Locate the cell with the specified text and output its [x, y] center coordinate. 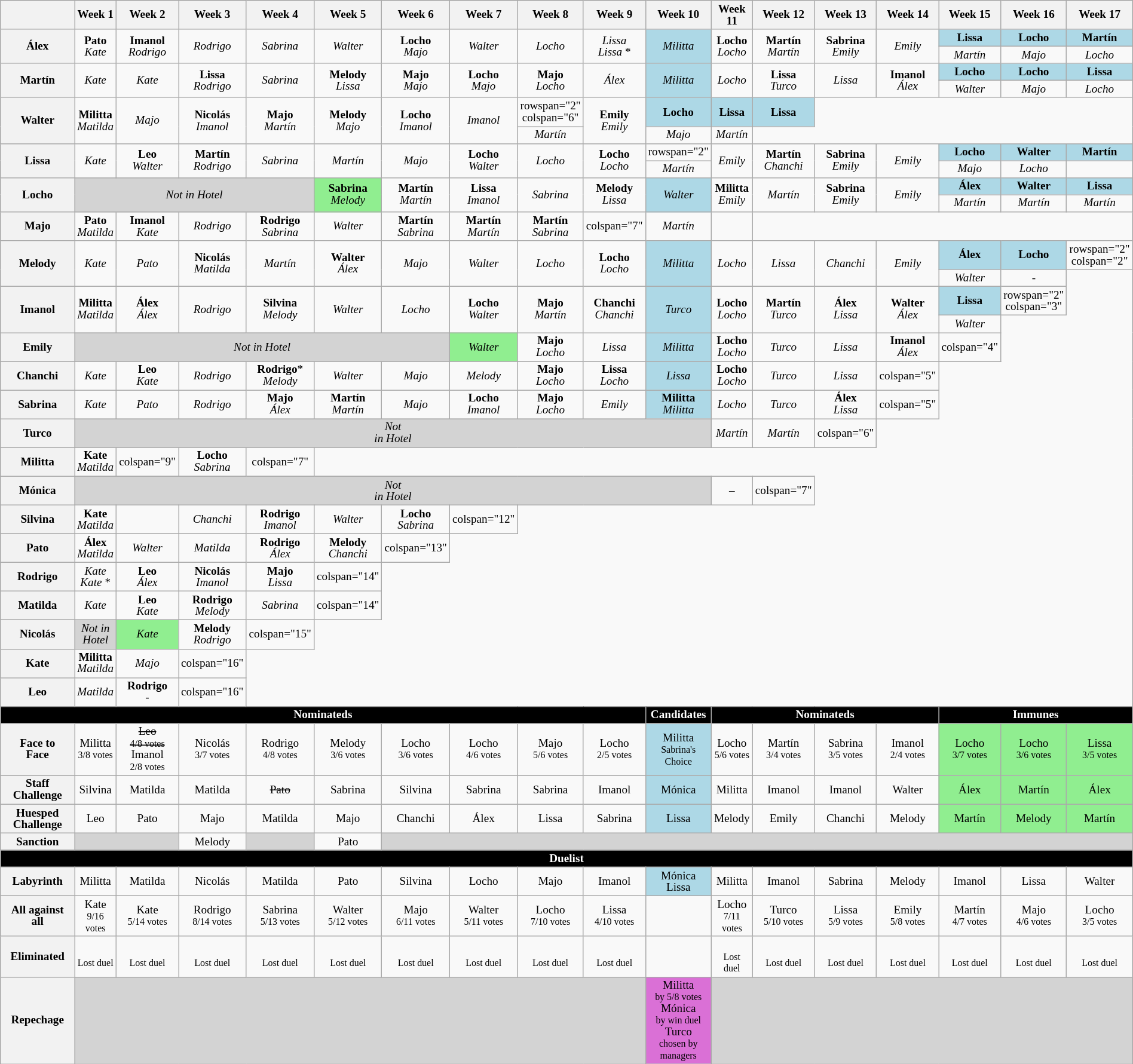
Week 5 [348, 15]
MartínTurco [783, 309]
LissaRodrigo [212, 80]
MajoMajo [416, 80]
Kate5/14 votes [148, 916]
MónicaLissa [678, 881]
Week 7 [483, 15]
Lissa3/5 votes [1100, 749]
Majo6/11 votes [416, 916]
rowspan="2" colspan="3" [1034, 301]
Majo4/6 votes [1034, 916]
RodrigoImanol [280, 519]
Militta3/8 votes [96, 749]
Turco5/10 votes [783, 916]
Week 12 [783, 15]
Immunes [1036, 715]
Rodrigo4/8 votes [280, 749]
rowspan="2" colspan="6" [550, 112]
LissaLocho [614, 375]
MartínChanchi [783, 160]
RodrigoMelody [212, 606]
Sabrina5/13 votes [280, 916]
ImanolRodrigo [148, 47]
Week 4 [280, 15]
Sanction [38, 841]
Candidates [678, 715]
Milittaby 5/8 votesMónicaby win duelTurcochosen bymanagers [678, 1020]
Locho7/11 votes [731, 916]
Locho3/5 votes [1100, 916]
Week 15 [970, 15]
rowspan="2" [678, 152]
SabrinaMelody [348, 195]
Week 8 [550, 15]
Labyrinth [38, 881]
EmilyEmily [614, 121]
ÁlexÁlex [148, 309]
KateKate * [96, 577]
Emily5/8 votes [908, 916]
All againstall [38, 916]
Rodrigo8/14 votes [212, 916]
MilittaMilitta [678, 404]
Locho2/5 votes [614, 749]
ImanolKate [148, 226]
MartínRodrigo [212, 160]
Kate9/16 votes [96, 916]
LissaImanol [483, 195]
RodrigoÁlex [280, 548]
Majo5/6 votes [550, 749]
MilittaSabrina'sChoice [678, 749]
Melody3/6 votes [348, 749]
PatoKate [96, 47]
colspan="13" [416, 548]
MelodyRodrigo [212, 634]
LissaTurco [783, 80]
- [1034, 278]
colspan="15" [280, 634]
Walter5/11 votes [483, 916]
SilvinaMelody [280, 309]
colspan="4" [970, 347]
Lissa5/9 votes [846, 916]
ChanchiChanchi [614, 309]
– [731, 490]
Lissa4/10 votes [614, 916]
Duelist [566, 859]
Week 10 [678, 15]
Huesped Challenge [38, 818]
Locho3/7 votes [970, 749]
Week 1 [96, 15]
LeoWalter [148, 160]
MelodyChanchi [348, 548]
MajoÁlex [280, 404]
colspan="9" [148, 462]
Week 3 [212, 15]
Rodrigo- [148, 692]
Martín3/4 votes [783, 749]
colspan="12" [483, 519]
ÁlexMatilda [96, 548]
Imanol2/4 votes [908, 749]
Week 9 [614, 15]
Nicolás3/7 votes [212, 749]
Locho5/6 votes [731, 749]
Rodrigo*Melody [280, 375]
Week 6 [416, 15]
NicolásMatilda [212, 264]
Sabrina3/5 votes [846, 749]
LeoÁlex [148, 577]
Eliminated [38, 956]
Leo4/8 votesImanol2/8 votes [148, 749]
Week 13 [846, 15]
rowspan="2" colspan="2" [1100, 255]
Locho7/10 votes [550, 916]
colspan="6" [846, 433]
MajoLissa [280, 577]
Staff Challenge [38, 790]
Not inHotel [96, 634]
MilittaEmily [731, 195]
Locho4/6 votes [483, 749]
Week 17 [1100, 15]
Martín4/7 votes [970, 916]
PatoMatilda [96, 226]
Week 11 [731, 15]
Week 2 [148, 15]
Face toFace [38, 749]
Walter5/12 votes [348, 916]
Week 16 [1034, 15]
Repechage [38, 1020]
RodrigoSabrina [280, 226]
LissaLissa * [614, 47]
Week 14 [908, 15]
MelodyMajo [348, 121]
